Return [X, Y] of the center of cell containing provided text 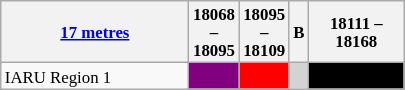
18111 – 18168 [356, 32]
IARU Region 1 [95, 76]
B [298, 32]
18068 – 18095 [214, 32]
17 metres [95, 32]
18095 – 18109 [264, 32]
